Search for the cell housing the specified text and yield its (x, y) center coordinate. 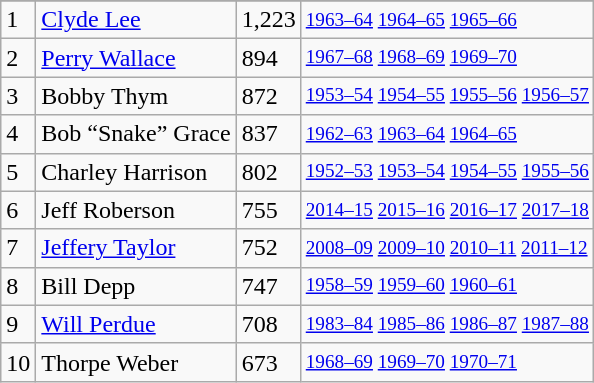
747 (268, 286)
Perry Wallace (136, 58)
Will Perdue (136, 324)
Jeff Roberson (136, 210)
5 (18, 172)
872 (268, 96)
1 (18, 20)
1968–69 1969–70 1970–71 (447, 362)
1952–53 1953–54 1954–55 1955–56 (447, 172)
1962–63 1963–64 1964–65 (447, 134)
Bill Depp (136, 286)
10 (18, 362)
4 (18, 134)
1958–59 1959–60 1960–61 (447, 286)
1983–84 1985–86 1986–87 1987–88 (447, 324)
8 (18, 286)
3 (18, 96)
837 (268, 134)
2 (18, 58)
673 (268, 362)
9 (18, 324)
894 (268, 58)
752 (268, 248)
Bobby Thym (136, 96)
1,223 (268, 20)
6 (18, 210)
755 (268, 210)
802 (268, 172)
Thorpe Weber (136, 362)
2008–09 2009–10 2010–11 2011–12 (447, 248)
Jeffery Taylor (136, 248)
Clyde Lee (136, 20)
2014–15 2015–16 2016–17 2017–18 (447, 210)
Charley Harrison (136, 172)
708 (268, 324)
1963–64 1964–65 1965–66 (447, 20)
Bob “Snake” Grace (136, 134)
7 (18, 248)
1967–68 1968–69 1969–70 (447, 58)
1953–54 1954–55 1955–56 1956–57 (447, 96)
